Pinpoint the cell where the given text exists, returning its (x, y) midpoint coordinate. 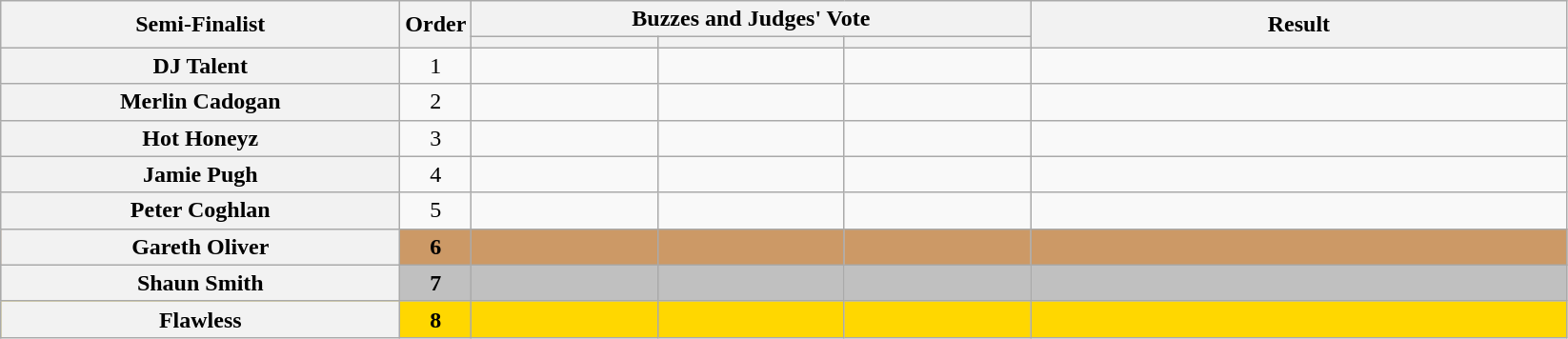
2 (436, 102)
Flawless (200, 319)
6 (436, 247)
Peter Coghlan (200, 210)
7 (436, 283)
Gareth Oliver (200, 247)
1 (436, 66)
Merlin Cadogan (200, 102)
Hot Honeyz (200, 138)
DJ Talent (200, 66)
3 (436, 138)
8 (436, 319)
Result (1299, 25)
4 (436, 174)
Semi-Finalist (200, 25)
Jamie Pugh (200, 174)
5 (436, 210)
Order (436, 25)
Buzzes and Judges' Vote (751, 19)
Shaun Smith (200, 283)
